Return (X, Y) of the center of cell containing provided text 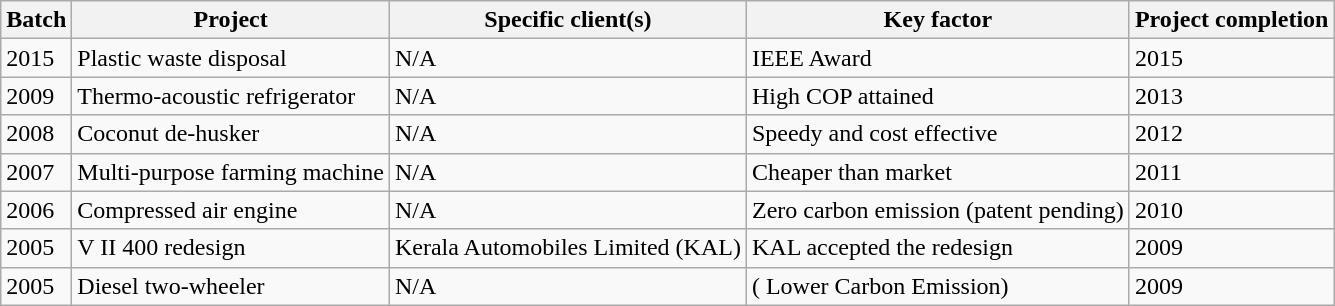
Project completion (1232, 20)
2011 (1232, 172)
Multi-purpose farming machine (231, 172)
V II 400 redesign (231, 248)
2013 (1232, 96)
Compressed air engine (231, 210)
2010 (1232, 210)
Key factor (938, 20)
Speedy and cost effective (938, 134)
KAL accepted the redesign (938, 248)
Project (231, 20)
2007 (36, 172)
Cheaper than market (938, 172)
Diesel two-wheeler (231, 286)
Kerala Automobiles Limited (KAL) (568, 248)
Zero carbon emission (patent pending) (938, 210)
2006 (36, 210)
Specific client(s) (568, 20)
( Lower Carbon Emission) (938, 286)
Coconut de-husker (231, 134)
Thermo-acoustic refrigerator (231, 96)
Batch (36, 20)
2008 (36, 134)
2012 (1232, 134)
High COP attained (938, 96)
Plastic waste disposal (231, 58)
IEEE Award (938, 58)
